Detect which cell encompasses the target text, then output its (x, y) center coordinate. 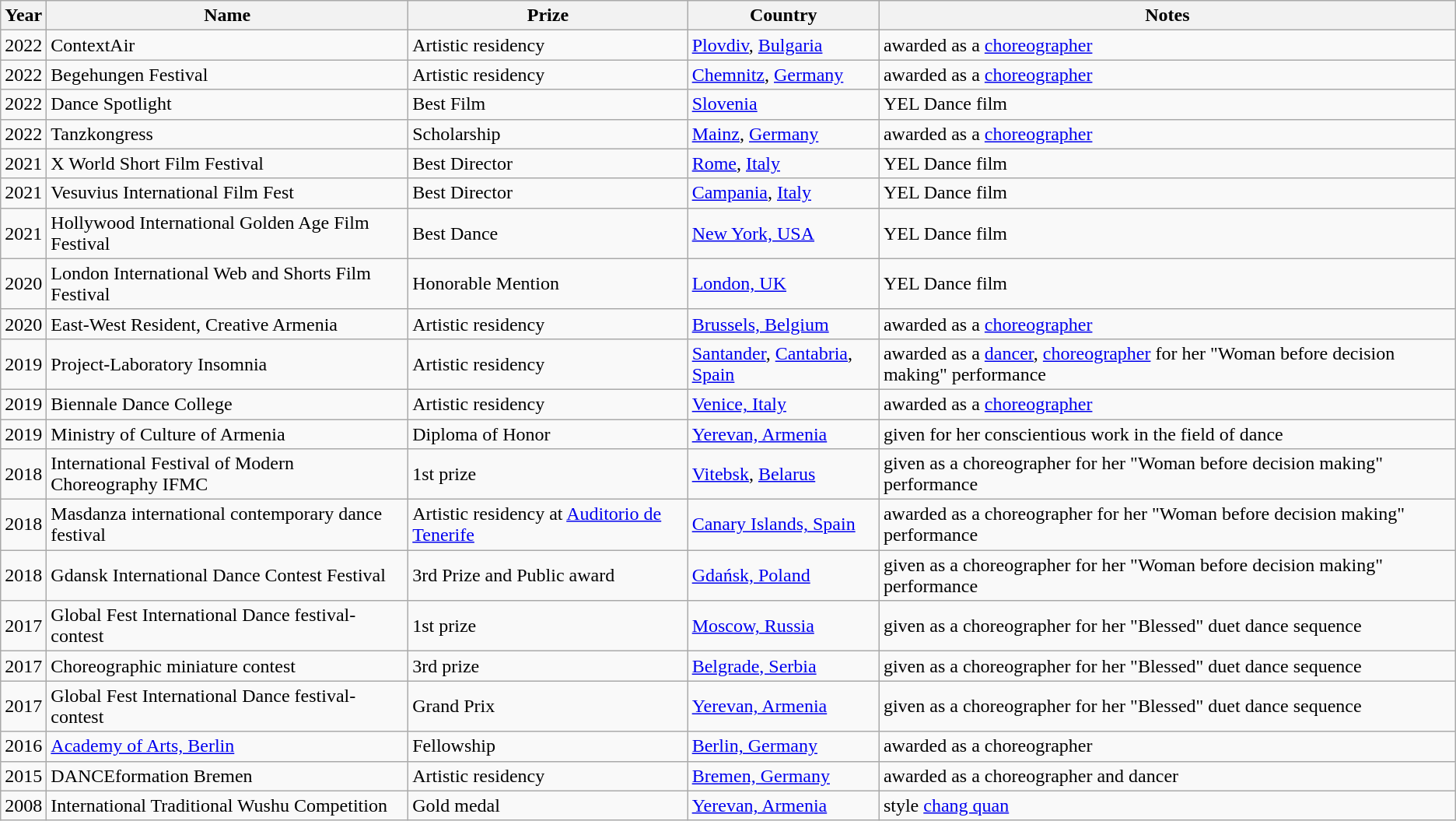
3rd prize (548, 666)
Dance Spotlight (227, 104)
Prize (548, 16)
awarded as a choreographer and dancer (1167, 776)
Plovdiv, Bulgaria (783, 45)
Fellowship (548, 746)
Country (783, 16)
Begehungen Festival (227, 75)
Slovenia (783, 104)
London International Web and Shorts Film Festival (227, 283)
awarded as a choreographer for her "Woman before decision making" performance (1167, 525)
awarded as a dancer, choreographer for her "Woman before decision making" performance (1167, 364)
Moscow, Russia (783, 626)
Bremen, Germany (783, 776)
Academy of Arts, Berlin (227, 746)
Gdansk International Dance Contest Festival (227, 576)
2015 (23, 776)
Name (227, 16)
Berlin, Germany (783, 746)
Choreographic miniature contest (227, 666)
given for her conscientious work in the field of dance (1167, 433)
Best Film (548, 104)
Venice, Italy (783, 404)
Rome, Italy (783, 163)
Gold medal (548, 805)
Mainz, Germany (783, 134)
International Traditional Wushu Competition (227, 805)
Project-Laboratory Insomnia (227, 364)
Masdanza international contemporary dance festival (227, 525)
X World Short Film Festival (227, 163)
Vesuvius International Film Fest (227, 193)
International Festival of Modern Choreography IFMC (227, 475)
2016 (23, 746)
Tanzkongress (227, 134)
Gdańsk, Poland (783, 576)
Vitebsk, Belarus (783, 475)
East-West Resident, Creative Armenia (227, 324)
Year (23, 16)
Biennale Dance College (227, 404)
Ministry of Culture of Armenia (227, 433)
New York, USA (783, 233)
Notes (1167, 16)
style chang quan (1167, 805)
DANCEformation Bremen (227, 776)
Honorable Mention (548, 283)
London, UK (783, 283)
Grand Prix (548, 707)
Brussels, Belgium (783, 324)
Hollywood International Golden Age Film Festival (227, 233)
Best Dance (548, 233)
Canary Islands, Spain (783, 525)
Campania, Italy (783, 193)
Chemnitz, Germany (783, 75)
Scholarship (548, 134)
Diploma of Honor (548, 433)
Santander, Cantabria, Spain (783, 364)
ContextAir (227, 45)
Belgrade, Serbia (783, 666)
2008 (23, 805)
Artistic residency at Auditorio de Tenerife (548, 525)
3rd Prize and Public award (548, 576)
